Detect which cell encompasses the target text, then output its (X, Y) center coordinate. 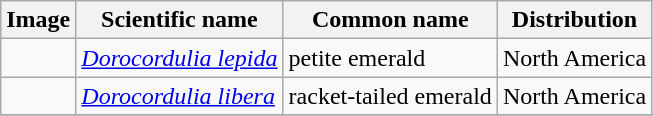
Common name (390, 20)
Scientific name (180, 20)
petite emerald (390, 58)
Image (38, 20)
Dorocordulia lepida (180, 58)
Dorocordulia libera (180, 96)
Distribution (574, 20)
racket-tailed emerald (390, 96)
